Search for the cell housing the specified text and yield its (X, Y) center coordinate. 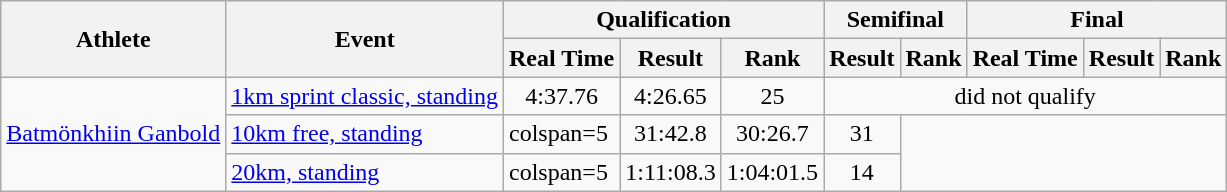
20km, standing (365, 172)
31:42.8 (671, 134)
Semifinal (896, 20)
Final (1097, 20)
1km sprint classic, standing (365, 96)
14 (862, 172)
25 (772, 96)
Event (365, 39)
30:26.7 (772, 134)
4:26.65 (671, 96)
4:37.76 (562, 96)
10km free, standing (365, 134)
1:11:08.3 (671, 172)
31 (862, 134)
did not qualify (1026, 96)
Batmönkhiin Ganbold (114, 134)
1:04:01.5 (772, 172)
Qualification (664, 20)
Athlete (114, 39)
